Detect which cell encompasses the target text, then output its [x, y] center coordinate. 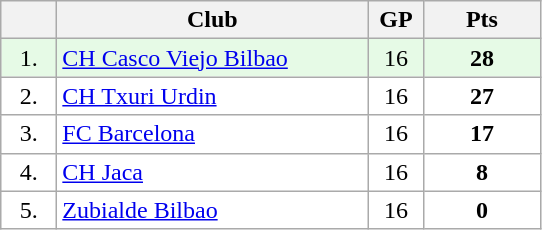
17 [482, 134]
Pts [482, 20]
27 [482, 96]
5. [29, 210]
8 [482, 172]
Zubialde Bilbao [212, 210]
CH Txuri Urdin [212, 96]
GP [396, 20]
0 [482, 210]
FC Barcelona [212, 134]
28 [482, 58]
CH Casco Viejo Bilbao [212, 58]
1. [29, 58]
3. [29, 134]
2. [29, 96]
4. [29, 172]
Club [212, 20]
CH Jaca [212, 172]
